Capture the cell that displays the provided text and extract its [x, y] central coordinate. 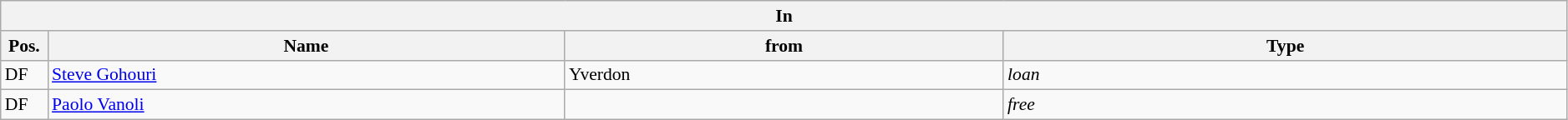
Yverdon [784, 75]
In [784, 16]
Type [1285, 46]
from [784, 46]
Name [306, 46]
free [1285, 105]
Pos. [24, 46]
loan [1285, 75]
Paolo Vanoli [306, 105]
Steve Gohouri [306, 75]
